Determine the (X, Y) coordinate at the center of the cell enclosing the given text.  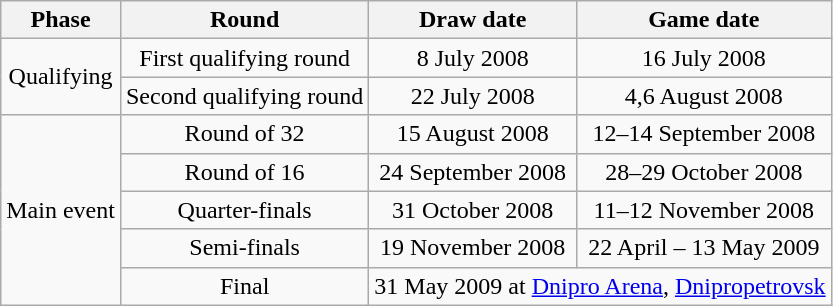
11–12 November 2008 (704, 210)
Game date (704, 20)
Phase (61, 20)
Second qualifying round (244, 96)
24 September 2008 (473, 172)
4,6 August 2008 (704, 96)
Final (244, 286)
Semi-finals (244, 248)
8 July 2008 (473, 58)
Draw date (473, 20)
22 April – 13 May 2009 (704, 248)
Qualifying (61, 77)
22 July 2008 (473, 96)
Main event (61, 210)
31 May 2009 at Dnipro Arena, Dnipropetrovsk (600, 286)
Quarter-finals (244, 210)
12–14 September 2008 (704, 134)
28–29 October 2008 (704, 172)
First qualifying round (244, 58)
15 August 2008 (473, 134)
19 November 2008 (473, 248)
16 July 2008 (704, 58)
31 October 2008 (473, 210)
Round of 16 (244, 172)
Round of 32 (244, 134)
Round (244, 20)
